Extract the [x, y] coordinate from the center of the cell holding the provided text.  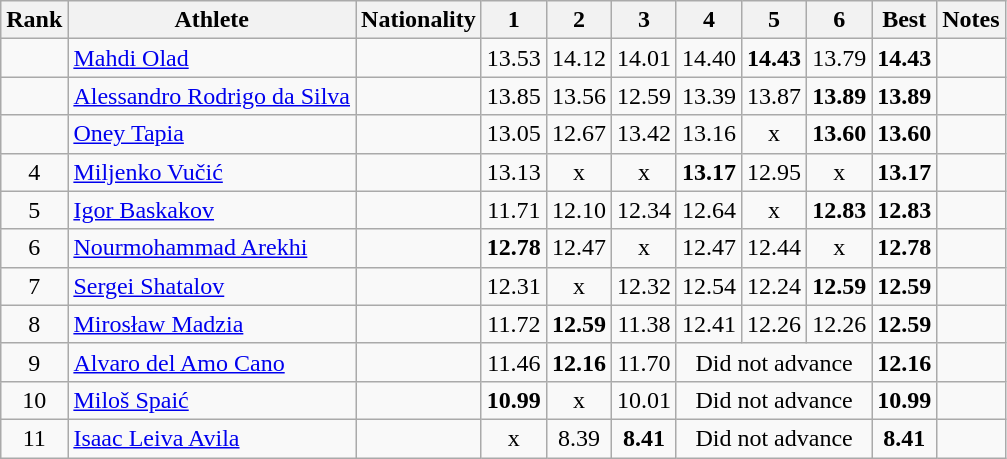
Mahdi Olad [212, 58]
11.72 [514, 324]
11 [34, 438]
12.41 [708, 324]
12.10 [578, 210]
13.13 [514, 172]
12.95 [774, 172]
Oney Tapia [212, 134]
14.01 [644, 58]
14.12 [578, 58]
12.44 [774, 248]
9 [34, 362]
2 [578, 20]
12.32 [644, 286]
8 [34, 324]
11.70 [644, 362]
13.87 [774, 96]
1 [514, 20]
Isaac Leiva Avila [212, 438]
Nourmohammad Arekhi [212, 248]
Sergei Shatalov [212, 286]
10.01 [644, 400]
Igor Baskakov [212, 210]
12.64 [708, 210]
Mirosław Madzia [212, 324]
3 [644, 20]
11.46 [514, 362]
12.34 [644, 210]
11.38 [644, 324]
Miloš Spaić [212, 400]
7 [34, 286]
Best [904, 20]
13.79 [840, 58]
Alessandro Rodrigo da Silva [212, 96]
11.71 [514, 210]
13.85 [514, 96]
Notes [971, 20]
12.54 [708, 286]
13.05 [514, 134]
10 [34, 400]
14.40 [708, 58]
Nationality [419, 20]
12.24 [774, 286]
Alvaro del Amo Cano [212, 362]
13.56 [578, 96]
12.67 [578, 134]
13.42 [644, 134]
13.16 [708, 134]
12.31 [514, 286]
8.39 [578, 438]
13.53 [514, 58]
Athlete [212, 20]
Rank [34, 20]
Miljenko Vučić [212, 172]
13.39 [708, 96]
